Provide the (x, y) coordinate of the cell's center where the given text is located.  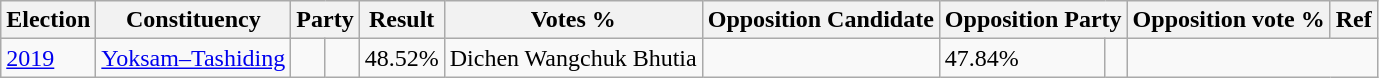
Votes % (573, 20)
Opposition vote % (1228, 20)
Party (325, 20)
Dichen Wangchuk Bhutia (573, 58)
47.84% (1022, 58)
Yoksam–Tashiding (194, 58)
Result (402, 20)
Opposition Candidate (820, 20)
48.52% (402, 58)
2019 (48, 58)
Election (48, 20)
Opposition Party (1033, 20)
Constituency (194, 20)
Ref (1354, 20)
